Output the [x, y] coordinate of the center of the cell containing the given text.  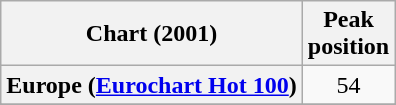
Peakposition [348, 34]
Chart (2001) [152, 34]
54 [348, 85]
Europe (Eurochart Hot 100) [152, 85]
